Return the (X, Y) coordinate for the center point of the cell that contains the specified text.  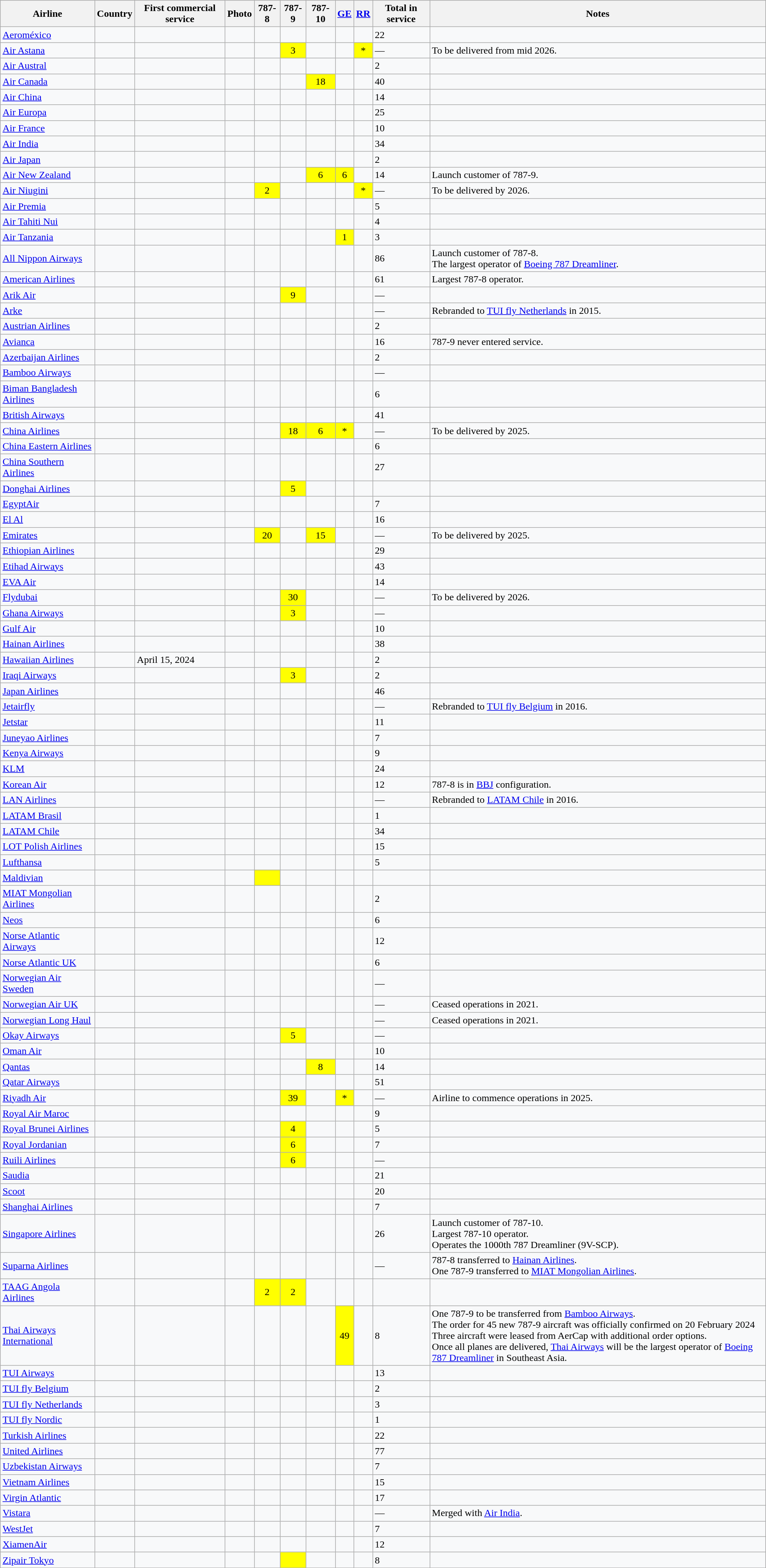
Norse Atlantic Airways (47, 941)
Arke (47, 311)
LAN Airlines (47, 800)
MIAT Mongolian Airlines (47, 899)
Air Austral (47, 66)
Air Tahiti Nui (47, 222)
China Southern Airlines (47, 467)
Suparna Airlines (47, 1265)
Donghai Airlines (47, 488)
To be delivered from mid 2026. (597, 50)
Qatar Airways (47, 1082)
British Airways (47, 415)
Air Canada (47, 81)
Launch customer of 787-8.The largest operator of Boeing 787 Dreamliner. (597, 259)
China Eastern Airlines (47, 446)
Arik Air (47, 295)
Oman Air (47, 1051)
Vistara (47, 1513)
Hawaiian Airlines (47, 660)
41 (401, 415)
40 (401, 81)
Aeroméxico (47, 35)
787-8 is in BBJ configuration. (597, 784)
38 (401, 644)
787-8 (267, 14)
Kenya Airways (47, 753)
Norwegian Air UK (47, 1004)
American Airlines (47, 279)
61 (401, 279)
Hainan Airlines (47, 644)
Air Europa (47, 113)
El Al (47, 520)
Bamboo Airways (47, 373)
Korean Air (47, 784)
Lufthansa (47, 862)
April 15, 2024 (180, 660)
Country (115, 14)
Rebranded to LATAM Chile in 2016. (597, 800)
787-9 never entered service. (597, 342)
Neos (47, 920)
Flydubai (47, 597)
Air Niugini (47, 190)
Azerbaijan Airlines (47, 357)
Thai Airways International (47, 1335)
TUI fly Belgium (47, 1389)
Royal Jordanian (47, 1144)
Launch customer of 787-10.Largest 787-10 operator.Operates the 1000th 787 Dreamliner (9V-SCP). (597, 1233)
29 (401, 551)
Virgin Atlantic (47, 1498)
TAAG Angola Airlines (47, 1292)
27 (401, 467)
51 (401, 1082)
Etihad Airways (47, 566)
Largest 787-8 operator. (597, 279)
Juneyao Airlines (47, 738)
WestJet (47, 1529)
First commercial service (180, 14)
Ghana Airways (47, 613)
Iraqi Airways (47, 675)
TUI fly Nordic (47, 1420)
24 (401, 769)
Launch customer of 787-9. (597, 175)
All Nippon Airways (47, 259)
Riyadh Air (47, 1098)
TUI fly Netherlands (47, 1404)
Jetairfly (47, 706)
Uzbekistan Airways (47, 1467)
KLM (47, 769)
13 (401, 1373)
LATAM Brasil (47, 816)
Norwegian Air Sweden (47, 983)
GE (345, 14)
Royal Brunei Airlines (47, 1129)
787-9 (293, 14)
77 (401, 1451)
Airline to commence operations in 2025. (597, 1098)
Zipair Tokyo (47, 1560)
Saudia (47, 1176)
787-8 transferred to Hainan Airlines.One 787-9 transferred to MIAT Mongolian Airlines. (597, 1265)
EgyptAir (47, 504)
26 (401, 1233)
86 (401, 259)
Maldivian (47, 878)
Norwegian Long Haul (47, 1020)
Merged with Air India. (597, 1513)
Japan Airlines (47, 691)
LOT Polish Airlines (47, 847)
Shanghai Airlines (47, 1207)
Air France (47, 128)
Rebranded to TUI fly Netherlands in 2015. (597, 311)
Vietnam Airlines (47, 1482)
Air Tanzania (47, 237)
787-10 (321, 14)
Okay Airways (47, 1036)
XiamenAir (47, 1544)
25 (401, 113)
Austrian Airlines (47, 326)
Airline (47, 14)
Total in service (401, 14)
Norse Atlantic UK (47, 962)
EVA Air (47, 582)
30 (293, 597)
Air China (47, 97)
Turkish Airlines (47, 1435)
Air New Zealand (47, 175)
49 (345, 1335)
United Airlines (47, 1451)
Biman Bangladesh Airlines (47, 394)
Air Premia (47, 206)
Air Astana (47, 50)
Emirates (47, 535)
TUI Airways (47, 1373)
43 (401, 566)
Scoot (47, 1191)
LATAM Chile (47, 831)
Royal Air Maroc (47, 1113)
Rebranded to TUI fly Belgium in 2016. (597, 706)
Qantas (47, 1067)
Photo (240, 14)
China Airlines (47, 430)
Gulf Air (47, 629)
Singapore Airlines (47, 1233)
17 (401, 1498)
Air India (47, 144)
Notes (597, 14)
39 (293, 1098)
Air Japan (47, 159)
RR (363, 14)
21 (401, 1176)
Ruili Airlines (47, 1160)
Ethiopian Airlines (47, 551)
Jetstar (47, 722)
46 (401, 691)
Avianca (47, 342)
11 (401, 722)
